Locate the cell with the specified text and output its (X, Y) center coordinate. 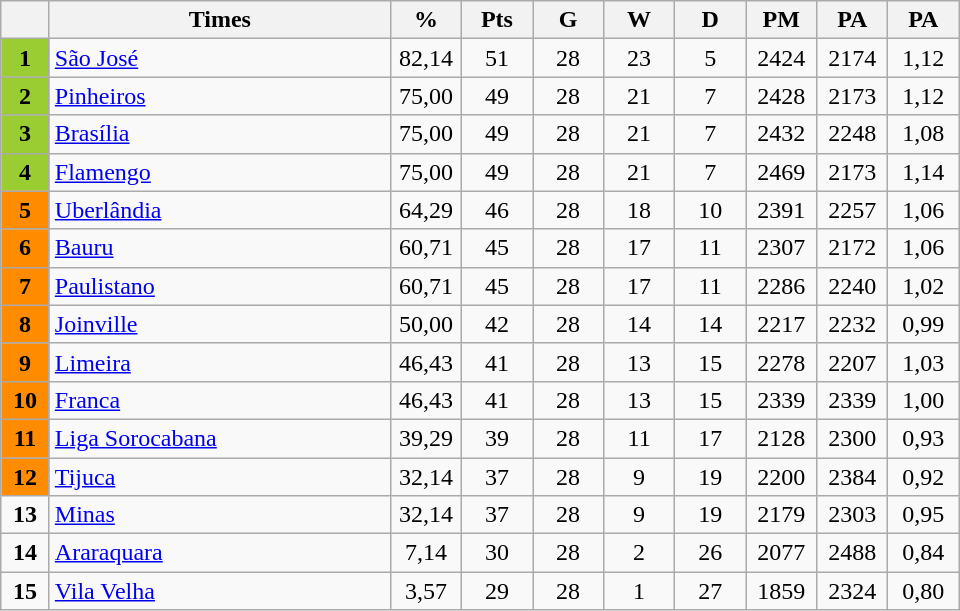
2488 (852, 553)
39 (496, 438)
1,02 (924, 286)
W (640, 20)
2307 (782, 248)
2217 (782, 324)
2257 (852, 210)
2174 (852, 58)
30 (496, 553)
0,80 (924, 591)
Pts (496, 20)
2278 (782, 362)
2240 (852, 286)
D (710, 20)
Tijuca (220, 477)
0,95 (924, 515)
64,29 (426, 210)
3,57 (426, 591)
2432 (782, 134)
1859 (782, 591)
51 (496, 58)
1,08 (924, 134)
1,00 (924, 400)
2469 (782, 172)
82,14 (426, 58)
PM (782, 20)
Pinheiros (220, 96)
46 (496, 210)
Brasília (220, 134)
Franca (220, 400)
7,14 (426, 553)
2232 (852, 324)
2300 (852, 438)
8 (26, 324)
2384 (852, 477)
2303 (852, 515)
12 (26, 477)
2286 (782, 286)
50,00 (426, 324)
Paulistano (220, 286)
18 (640, 210)
26 (710, 553)
2077 (782, 553)
2391 (782, 210)
0,92 (924, 477)
Flamengo (220, 172)
Liga Sorocabana (220, 438)
G (568, 20)
Araraquara (220, 553)
2128 (782, 438)
0,99 (924, 324)
29 (496, 591)
0,84 (924, 553)
1,03 (924, 362)
2179 (782, 515)
2200 (782, 477)
Minas (220, 515)
4 (26, 172)
2428 (782, 96)
1,14 (924, 172)
39,29 (426, 438)
São José (220, 58)
27 (710, 591)
42 (496, 324)
3 (26, 134)
Bauru (220, 248)
0,93 (924, 438)
Times (220, 20)
2324 (852, 591)
2207 (852, 362)
6 (26, 248)
Limeira (220, 362)
2172 (852, 248)
Uberlândia (220, 210)
Vila Velha (220, 591)
Joinville (220, 324)
23 (640, 58)
2424 (782, 58)
2248 (852, 134)
% (426, 20)
